Determine the [X, Y] coordinate at the center of the cell enclosing the given text.  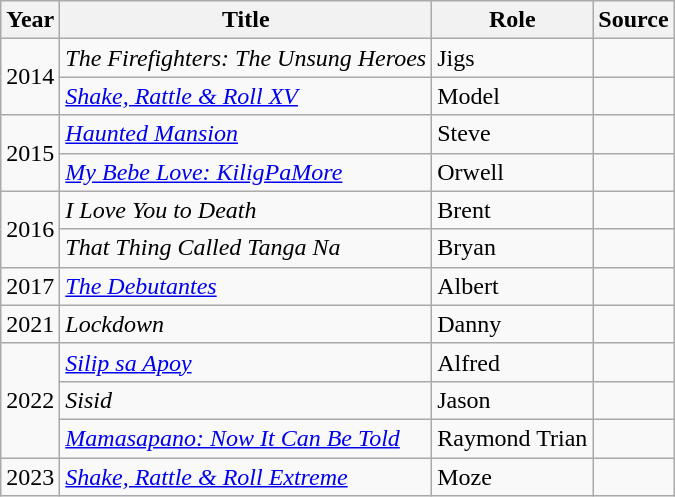
Model [512, 96]
Role [512, 20]
2014 [30, 77]
Jason [512, 400]
2017 [30, 286]
Bryan [512, 248]
My Bebe Love: KiligPaMore [246, 172]
Brent [512, 210]
Jigs [512, 58]
The Firefighters: The Unsung Heroes [246, 58]
Title [246, 20]
Albert [512, 286]
The Debutantes [246, 286]
Source [634, 20]
Danny [512, 324]
Sisid [246, 400]
Silip sa Apoy [246, 362]
Alfred [512, 362]
Steve [512, 134]
2016 [30, 229]
Orwell [512, 172]
Moze [512, 477]
Year [30, 20]
Mamasapano: Now It Can Be Told [246, 438]
Shake, Rattle & Roll Extreme [246, 477]
Raymond Trian [512, 438]
Shake, Rattle & Roll XV [246, 96]
That Thing Called Tanga Na [246, 248]
Haunted Mansion [246, 134]
2021 [30, 324]
2015 [30, 153]
2023 [30, 477]
Lockdown [246, 324]
2022 [30, 400]
I Love You to Death [246, 210]
